Return (x, y) of the center of cell containing provided text 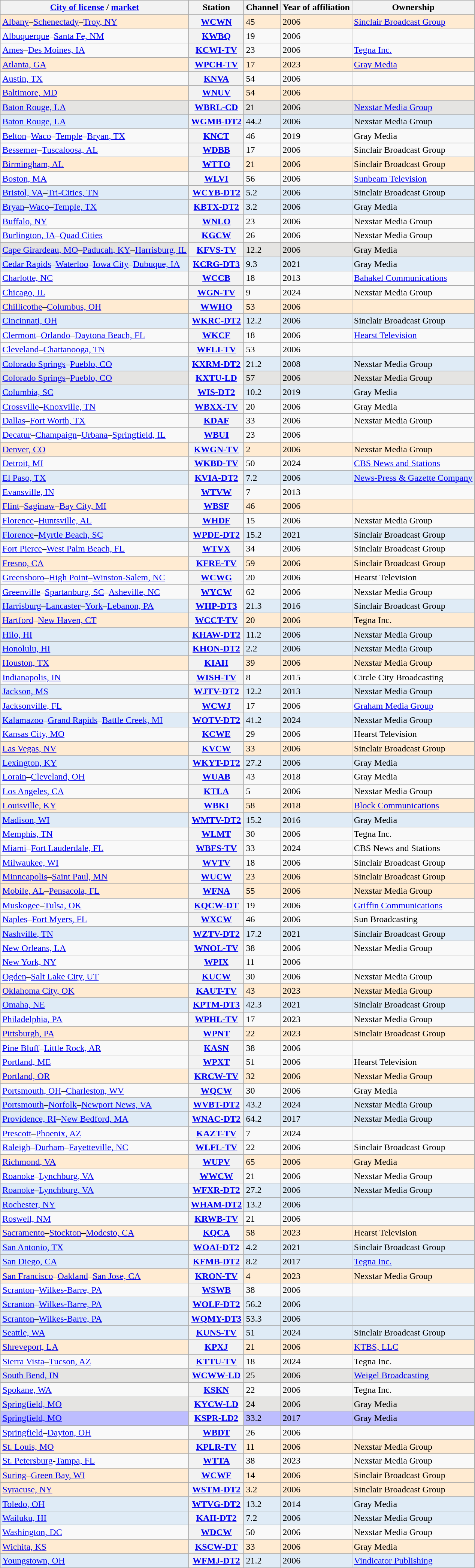
KHAW-DT2 (217, 635)
Pine Bluff–Little Rock, AR (94, 1048)
15 (262, 520)
56.2 (262, 1304)
Flint–Saginaw–Bay City, MI (94, 506)
WPHL-TV (217, 1019)
Chicago, IL (94, 292)
WFMJ-DT2 (217, 1561)
WXCW (217, 920)
WUAB (217, 777)
KXTU-LD (217, 378)
WOLF-DT2 (217, 1304)
KPTM-DT3 (217, 1005)
Portland, ME (94, 1062)
57 (262, 378)
KFMB-DT2 (217, 1261)
Year of affiliation (316, 7)
New Orleans, LA (94, 948)
WGN-TV (217, 292)
Ogden–Salt Lake City, UT (94, 976)
Denver, CO (94, 449)
WBUI (217, 435)
WFNA (217, 891)
KAZT-TV (217, 1133)
Weigel Broadcasting (413, 1376)
WWCW (217, 1176)
56 (262, 179)
KBTX-DT2 (217, 207)
Bryan–Waco–Temple, TX (94, 207)
KCWI-TV (217, 50)
KTTU-TV (217, 1361)
WMTV-DT2 (217, 820)
10.2 (262, 392)
WBKI (217, 805)
WVTV (217, 862)
9.3 (262, 264)
2 (262, 449)
Houston, TX (94, 663)
Cleveland–Chattanooga, TN (94, 349)
Cape Girardeau, MO–Paducah, KY–Harrisburg, IL (94, 250)
55 (262, 891)
29 (262, 734)
KNCT (217, 136)
8 (262, 677)
WTVX (217, 549)
WIS-DT2 (217, 392)
33.2 (262, 1418)
39 (262, 663)
WYCW (217, 592)
24 (262, 1404)
Milwaukee, WI (94, 862)
Miami–Fort Lauderdale, FL (94, 848)
Ownership (413, 7)
KSCW-DT (217, 1547)
KVIA-DT2 (217, 478)
KXRM-DT2 (217, 364)
Spokane, WA (94, 1390)
Hartford–New Haven, CT (94, 620)
KWGN-TV (217, 449)
KNVA (217, 79)
14 (262, 1475)
2015 (316, 677)
Roswell, NM (94, 1219)
KQCW-DT (217, 905)
59 (262, 563)
Boston, MA (94, 179)
45 (262, 22)
KUCW (217, 976)
Cincinnati, OH (94, 321)
41.2 (262, 720)
WHAM-DT2 (217, 1204)
65 (262, 1162)
WTVG-DT2 (217, 1504)
2014 (316, 1504)
Syracuse, NY (94, 1489)
Austin, TX (94, 79)
Burlington, IA–Quad Cities (94, 235)
5.2 (262, 193)
KWBQ (217, 36)
Philadelphia, PA (94, 1019)
KAII-DT2 (217, 1518)
Graham Media Group (413, 706)
Station (217, 7)
WDBB (217, 150)
Springfield–Dayton, OH (94, 1432)
KCRG-DT3 (217, 264)
Las Vegas, NV (94, 748)
Memphis, TN (94, 834)
Florence–Huntsville, AL (94, 520)
Wailuku, HI (94, 1518)
WGMB-DT2 (217, 121)
Suring–Green Bay, WI (94, 1475)
KVCW (217, 748)
Cedar Rapids–Waterloo–Iowa City–Dubuque, IA (94, 264)
WNAC-DT2 (217, 1119)
Kansas City, MO (94, 734)
WSTM-DT2 (217, 1489)
Fresno, CA (94, 563)
WCYB-DT2 (217, 193)
Portsmouth–Norfolk–Newport News, VA (94, 1105)
Sacramento–Stockton–Modesto, CA (94, 1233)
WOTV-DT2 (217, 720)
KDAF (217, 421)
Buffalo, NY (94, 221)
2.2 (262, 649)
Seattle, WA (94, 1333)
43.2 (262, 1105)
Los Angeles, CA (94, 791)
News-Press & Gazette Company (413, 478)
WQMY-DT3 (217, 1318)
Honolulu, HI (94, 649)
Naples–Fort Myers, FL (94, 920)
Sun Broadcasting (413, 920)
Harrisburg–Lancaster–York–Lebanon, PA (94, 606)
Bahakel Communications (413, 278)
Greensboro–High Point–Winston-Salem, NC (94, 577)
KYCW-LD (217, 1404)
Albany–Schenectady–Troy, NY (94, 22)
4.2 (262, 1247)
KSPR-LD2 (217, 1418)
Rochester, NY (94, 1204)
KFVS-TV (217, 250)
Louisville, KY (94, 805)
Columbia, SC (94, 392)
St. Louis, MO (94, 1447)
WPDE-DT2 (217, 535)
Ames–Des Moines, IA (94, 50)
Bristol, VA–Tri-Cities, TN (94, 193)
St. Petersburg-Tampa, FL (94, 1461)
WPXT (217, 1062)
Atlanta, GA (94, 64)
WKRC-DT2 (217, 321)
Indianapolis, IN (94, 677)
21.3 (262, 606)
Portland, OR (94, 1076)
Washington, DC (94, 1532)
WFXR-DT2 (217, 1190)
Clermont–Orlando–Daytona Beach, FL (94, 335)
62 (262, 592)
WCWN (217, 22)
Lorain–Cleveland, OH (94, 777)
32 (262, 1076)
Vindicator Publishing (413, 1561)
WUPV (217, 1162)
Charlotte, NC (94, 278)
Circle City Broadcasting (413, 677)
WJTV-DT2 (217, 692)
El Paso, TX (94, 478)
Oklahoma City, OK (94, 991)
Omaha, NE (94, 1005)
WCWG (217, 577)
53.3 (262, 1318)
Decatur–Champaign–Urbana–Springfield, IL (94, 435)
WCCB (217, 278)
WHP-DT3 (217, 606)
Chillicothe–Columbus, OH (94, 307)
Toledo, OH (94, 1504)
KTBS, LLC (413, 1347)
Greenville–Spartanburg, SC–Asheville, NC (94, 592)
25 (262, 1376)
KPLR-TV (217, 1447)
Nashville, TN (94, 934)
Block Communications (413, 805)
Providence, RI–New Bedford, MA (94, 1119)
KGCW (217, 235)
Madison, WI (94, 820)
WBRL-CD (217, 107)
Sunbeam Television (413, 179)
WLVI (217, 179)
Birmingham, AL (94, 164)
WDCW (217, 1532)
WLFL-TV (217, 1148)
Pittsburgh, PA (94, 1033)
WNUV (217, 93)
WUCW (217, 877)
WZTV-DT2 (217, 934)
San Francisco–Oakland–San Jose, CA (94, 1276)
Shreveport, LA (94, 1347)
KFRE-TV (217, 563)
Youngstown, OH (94, 1561)
WQCW (217, 1091)
Prescott–Phoenix, AZ (94, 1133)
Florence–Myrtle Beach, SC (94, 535)
WFLI-TV (217, 349)
Raleigh–Durham–Fayetteville, NC (94, 1148)
KUNS-TV (217, 1333)
KPXJ (217, 1347)
WTTO (217, 164)
4 (262, 1276)
KASN (217, 1048)
WCWF (217, 1475)
KSKN (217, 1390)
WKCF (217, 335)
Muskogee–Tulsa, OK (94, 905)
KHON-DT2 (217, 649)
KTLA (217, 791)
WPCH-TV (217, 64)
San Diego, CA (94, 1261)
WOAI-DT2 (217, 1247)
11.2 (262, 635)
WTTA (217, 1461)
WVBT-DT2 (217, 1105)
Jacksonville, FL (94, 706)
KIAH (217, 663)
8.2 (262, 1261)
Minneapolis–Saint Paul, MN (94, 877)
Belton–Waco–Temple–Bryan, TX (94, 136)
2008 (316, 364)
South Bend, IN (94, 1376)
Detroit, MI (94, 464)
WPIX (217, 962)
Fort Pierce–West Palm Beach, FL (94, 549)
5 (262, 791)
Bessemer–Tuscaloosa, AL (94, 150)
WCCT-TV (217, 620)
Portsmouth, OH–Charleston, WV (94, 1091)
34 (262, 549)
WISH-TV (217, 677)
WNOL-TV (217, 948)
WSWB (217, 1290)
Mobile, AL–Pensacola, FL (94, 891)
San Antonio, TX (94, 1247)
Albuquerque–Santa Fe, NM (94, 36)
WLMT (217, 834)
WCWW-LD (217, 1376)
WBDT (217, 1432)
WKYT-DT2 (217, 763)
WKBD-TV (217, 464)
Crossville–Knoxville, TN (94, 406)
Channel (262, 7)
WWHO (217, 307)
Kalamazoo–Grand Rapids–Battle Creek, MI (94, 720)
WHDF (217, 520)
KAUT-TV (217, 991)
Evansville, IN (94, 492)
Wichita, KS (94, 1547)
Griffin Communications (413, 905)
KRCW-TV (217, 1076)
17.2 (262, 934)
WCWJ (217, 706)
64.2 (262, 1119)
KQCA (217, 1233)
WBXX-TV (217, 406)
WBFS-TV (217, 848)
42.3 (262, 1005)
WNLO (217, 221)
Lexington, KY (94, 763)
KRON-TV (217, 1276)
Jackson, MS (94, 692)
City of license / market (94, 7)
WBSF (217, 506)
44.2 (262, 121)
Baltimore, MD (94, 93)
Richmond, VA (94, 1162)
Sierra Vista–Tucson, AZ (94, 1361)
KRWB-TV (217, 1219)
WPNT (217, 1033)
9 (262, 292)
KCWE (217, 734)
WTVW (217, 492)
New York, NY (94, 962)
Dallas–Fort Worth, TX (94, 421)
Hilo, HI (94, 635)
